From the cell containing the given text, extract its center point as [x, y] coordinate. 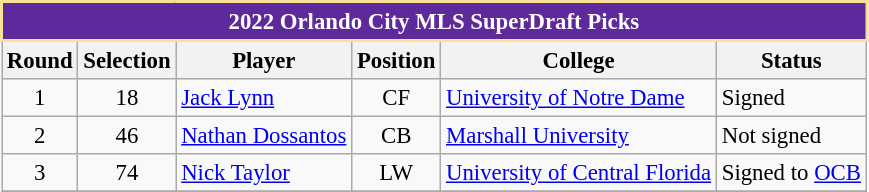
Round [40, 60]
LW [396, 173]
46 [127, 136]
Selection [127, 60]
2 [40, 136]
Jack Lynn [264, 98]
2022 Orlando City MLS SuperDraft Picks [434, 22]
University of Notre Dame [579, 98]
University of Central Florida [579, 173]
Position [396, 60]
Signed [791, 98]
Nick Taylor [264, 173]
3 [40, 173]
Nathan Dossantos [264, 136]
74 [127, 173]
Signed to OCB [791, 173]
1 [40, 98]
18 [127, 98]
Not signed [791, 136]
CB [396, 136]
Status [791, 60]
Player [264, 60]
College [579, 60]
CF [396, 98]
Marshall University [579, 136]
